Extract the [X, Y] coordinate from the center of the cell holding the provided text.  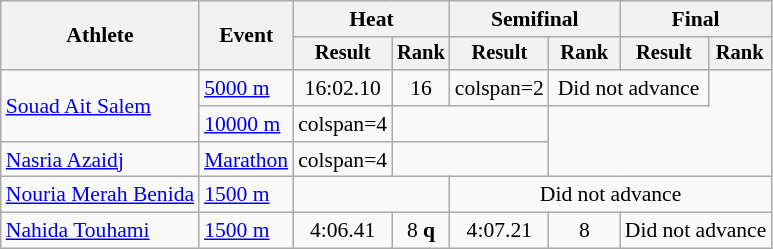
8 q [421, 231]
5000 m [246, 88]
Marathon [246, 160]
Athlete [100, 36]
10000 m [246, 124]
Nahida Touhami [100, 231]
Nasria Azaidj [100, 160]
colspan=2 [500, 88]
Semifinal [535, 19]
Event [246, 36]
16 [421, 88]
Final [696, 19]
4:07.21 [500, 231]
Souad Ait Salem [100, 106]
8 [584, 231]
4:06.41 [342, 231]
Heat [372, 19]
Nouria Merah Benida [100, 195]
16:02.10 [342, 88]
